Search for the cell housing the specified text and yield its (X, Y) center coordinate. 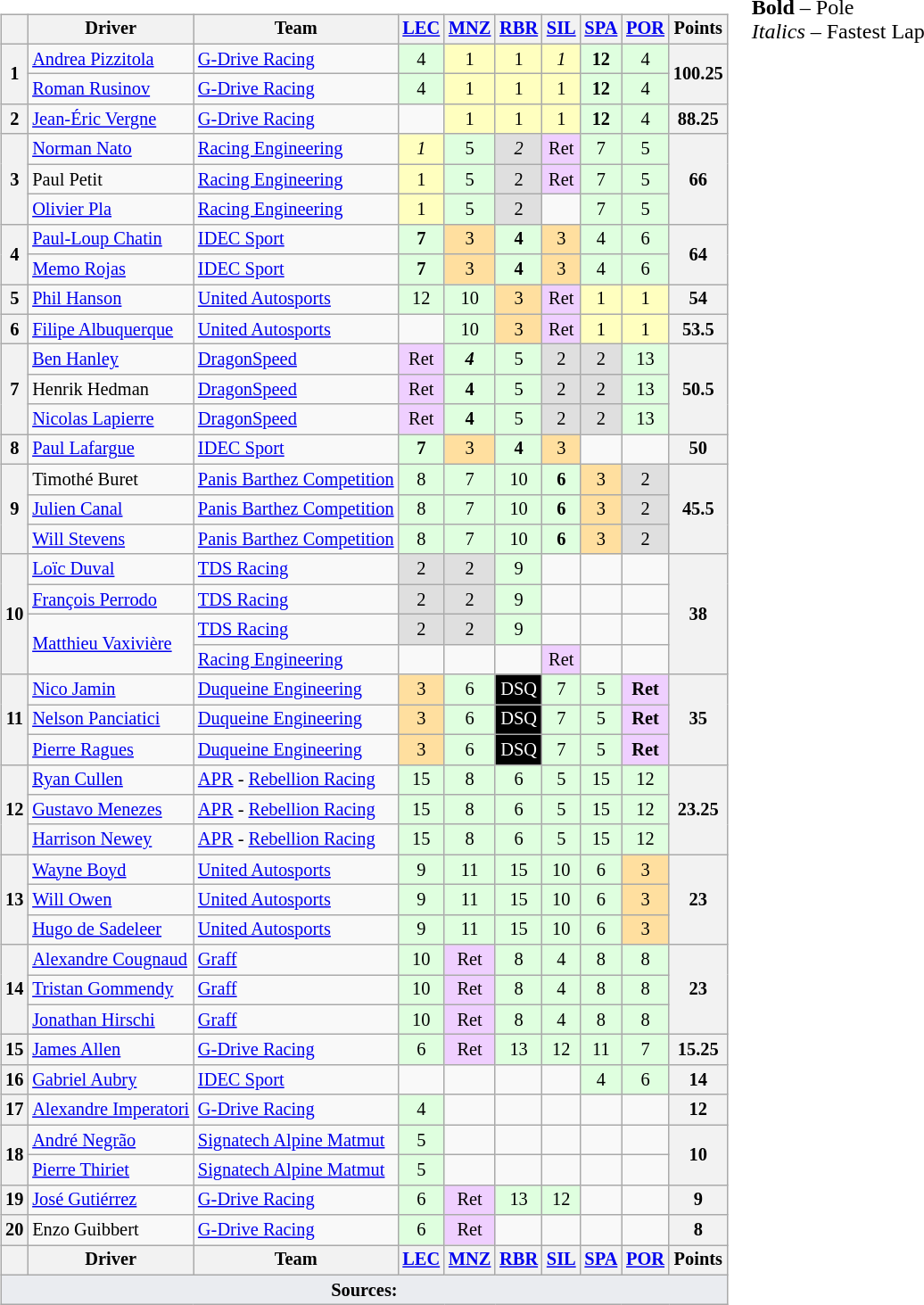
15.25 (698, 1050)
Olivier Pla (111, 210)
38 (698, 614)
Paul Lafargue (111, 450)
Hugo de Sadeleer (111, 929)
Ben Hanley (111, 359)
Wayne Boyd (111, 870)
Pierre Thiriet (111, 1170)
Will Owen (111, 900)
Matthieu Vaxivière (111, 644)
54 (698, 300)
23.25 (698, 810)
88.25 (698, 120)
André Negrão (111, 1140)
50 (698, 450)
Roman Rusinov (111, 89)
Paul-Loup Chatin (111, 239)
19 (14, 1200)
Filipe Albuquerque (111, 329)
Memo Rojas (111, 269)
Loïc Duval (111, 569)
Nelson Panciatici (111, 720)
Enzo Guibbert (111, 1230)
100.25 (698, 73)
José Gutiérrez (111, 1200)
Andrea Pizzitola (111, 59)
Paul Petit (111, 179)
Norman Nato (111, 149)
Phil Hanson (111, 300)
50.5 (698, 389)
20 (14, 1230)
Gabriel Aubry (111, 1080)
Julien Canal (111, 509)
Timothé Buret (111, 479)
Alexandre Imperatori (111, 1110)
Nicolas Lapierre (111, 419)
45.5 (698, 508)
35 (698, 719)
Harrison Newey (111, 839)
Henrik Hedman (111, 390)
François Perrodo (111, 599)
Tristan Gommendy (111, 990)
Jonathan Hirschi (111, 1020)
17 (14, 1110)
James Allen (111, 1050)
66 (698, 178)
Will Stevens (111, 540)
64 (698, 253)
16 (14, 1080)
Alexandre Cougnaud (111, 960)
18 (14, 1154)
Gustavo Menezes (111, 810)
Sources: (364, 1290)
Pierre Ragues (111, 749)
Jean-Éric Vergne (111, 120)
53.5 (698, 329)
Ryan Cullen (111, 780)
Nico Jamin (111, 690)
